Extract the (X, Y) coordinate from the center of the cell holding the provided text.  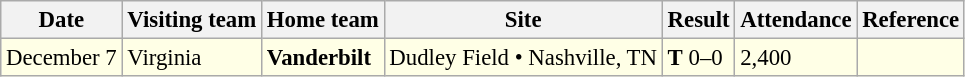
Result (698, 20)
Virginia (192, 58)
Date (62, 20)
Vanderbilt (324, 58)
December 7 (62, 58)
Attendance (796, 20)
Home team (324, 20)
Dudley Field • Nashville, TN (523, 58)
T 0–0 (698, 58)
Site (523, 20)
Reference (911, 20)
Visiting team (192, 20)
2,400 (796, 58)
